From the cell containing the given text, extract its center point as (X, Y) coordinate. 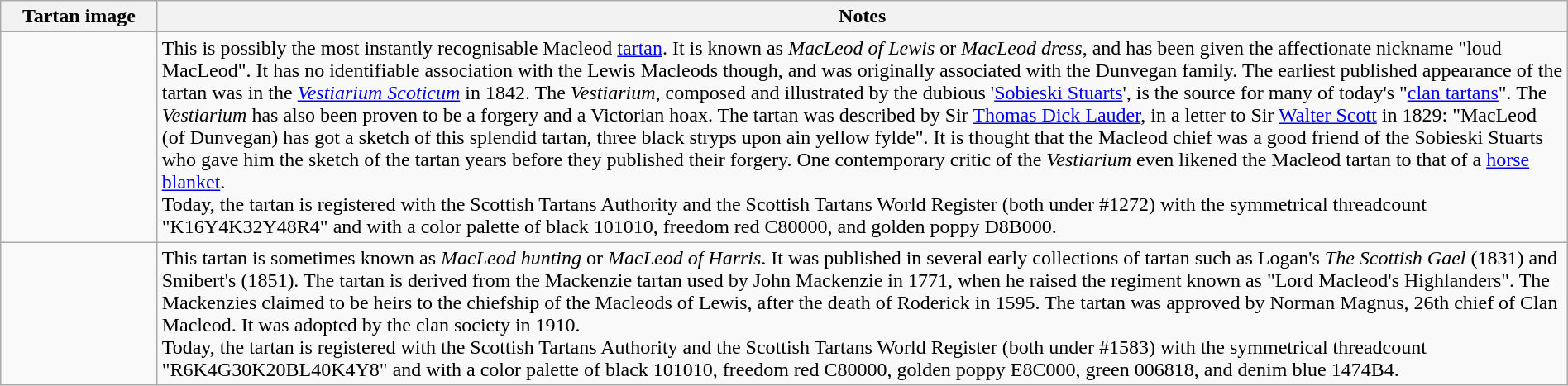
Tartan image (79, 17)
Notes (862, 17)
